Extract the [X, Y] coordinate from the center of the cell holding the provided text.  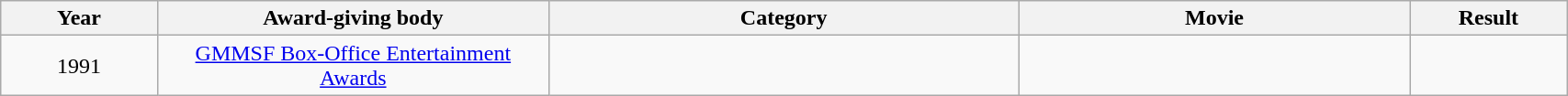
Award-giving body [353, 18]
Category [783, 18]
Result [1488, 18]
GMMSF Box-Office Entertainment Awards [353, 66]
Movie [1214, 18]
Year [79, 18]
1991 [79, 66]
